Locate the cell with the specified text and output its [X, Y] center coordinate. 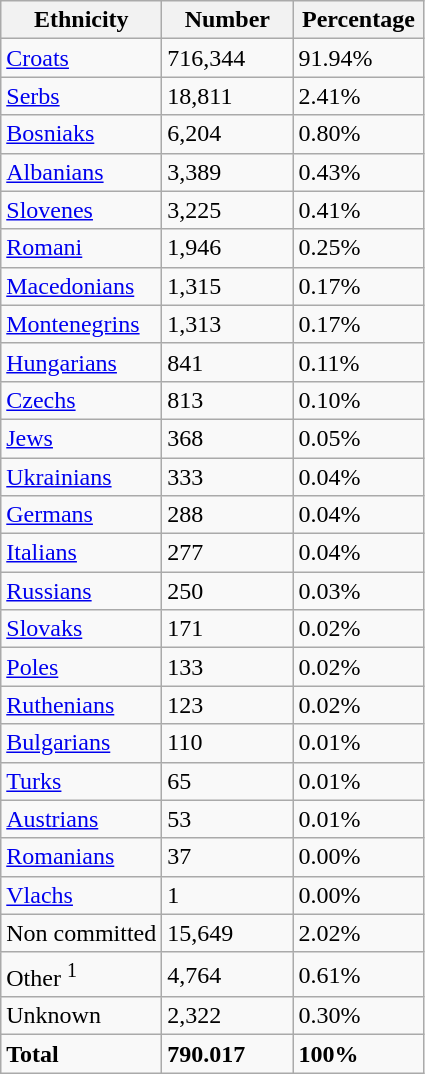
0.80% [358, 134]
1,946 [228, 248]
Bosniaks [82, 134]
Italians [82, 553]
Montenegrins [82, 324]
1,315 [228, 286]
Total [82, 1054]
0.10% [358, 400]
0.61% [358, 974]
2,322 [228, 1016]
2.41% [358, 96]
Croats [82, 58]
0.43% [358, 172]
18,811 [228, 96]
288 [228, 515]
Bulgarians [82, 743]
1,313 [228, 324]
Number [228, 20]
Percentage [358, 20]
Slovaks [82, 629]
Albanians [82, 172]
Romanians [82, 857]
91.94% [358, 58]
6,204 [228, 134]
0.03% [358, 591]
2.02% [358, 933]
0.25% [358, 248]
110 [228, 743]
333 [228, 477]
Jews [82, 438]
841 [228, 362]
0.05% [358, 438]
100% [358, 1054]
3,225 [228, 210]
37 [228, 857]
4,764 [228, 974]
Serbs [82, 96]
813 [228, 400]
250 [228, 591]
Unknown [82, 1016]
Ethnicity [82, 20]
Macedonians [82, 286]
Non committed [82, 933]
Ukrainians [82, 477]
0.30% [358, 1016]
Ruthenians [82, 705]
Hungarians [82, 362]
Vlachs [82, 895]
53 [228, 819]
Germans [82, 515]
Turks [82, 781]
716,344 [228, 58]
Slovenes [82, 210]
133 [228, 667]
171 [228, 629]
Russians [82, 591]
Other 1 [82, 974]
790.017 [228, 1054]
0.41% [358, 210]
368 [228, 438]
Czechs [82, 400]
Poles [82, 667]
Romani [82, 248]
Austrians [82, 819]
3,389 [228, 172]
1 [228, 895]
123 [228, 705]
0.11% [358, 362]
277 [228, 553]
65 [228, 781]
15,649 [228, 933]
